Detect which cell encompasses the target text, then output its [x, y] center coordinate. 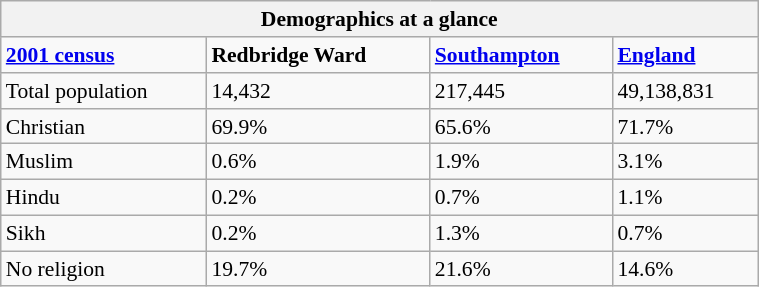
2001 census [104, 55]
217,445 [522, 91]
1.3% [522, 233]
1.9% [522, 162]
Southampton [522, 55]
No religion [104, 269]
Demographics at a glance [380, 19]
14.6% [684, 269]
19.7% [318, 269]
Hindu [104, 197]
England [684, 55]
Total population [104, 91]
71.7% [684, 126]
Christian [104, 126]
21.6% [522, 269]
69.9% [318, 126]
Muslim [104, 162]
Sikh [104, 233]
14,432 [318, 91]
49,138,831 [684, 91]
3.1% [684, 162]
Redbridge Ward [318, 55]
0.6% [318, 162]
65.6% [522, 126]
1.1% [684, 197]
